Output the [X, Y] coordinate of the center of the cell containing the given text.  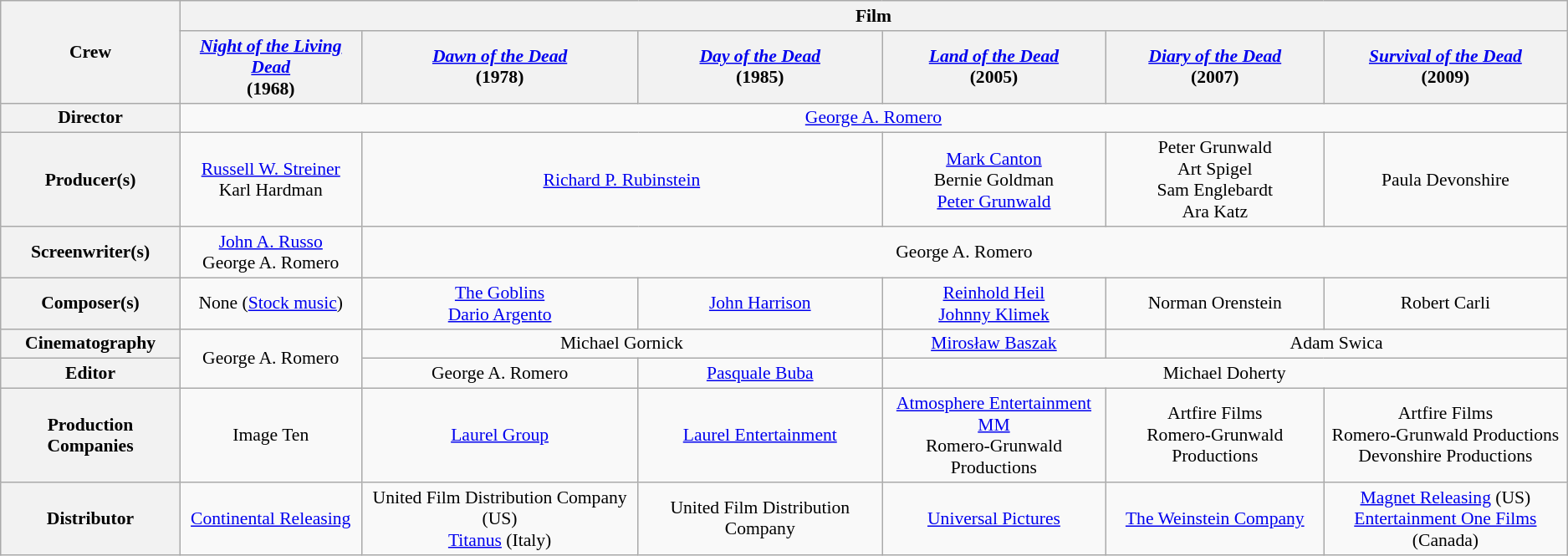
Laurel Entertainment [760, 436]
United Film Distribution Company [760, 518]
Robert Carli [1445, 303]
Paula Devonshire [1445, 180]
The Weinstein Company [1214, 518]
Image Ten [271, 436]
Composer(s) [90, 303]
Atmosphere Entertainment MMRomero-Grunwald Productions [994, 436]
Night of the Living Dead(1968) [271, 67]
Film [873, 16]
Editor [90, 374]
Survival of the Dead(2009) [1445, 67]
Day of the Dead(1985) [760, 67]
John A. RussoGeorge A. Romero [271, 252]
United Film Distribution Company (US)Titanus (Italy) [500, 518]
John Harrison [760, 303]
Producer(s) [90, 180]
Russell W. StreinerKarl Hardman [271, 180]
Norman Orenstein [1214, 303]
Dawn of the Dead(1978) [500, 67]
The GoblinsDario Argento [500, 303]
Land of the Dead(2005) [994, 67]
Adam Swica [1336, 344]
Richard P. Rubinstein [621, 180]
Michael Doherty [1224, 374]
Continental Releasing [271, 518]
Universal Pictures [994, 518]
Distributor [90, 518]
Reinhold HeilJohnny Klimek [994, 303]
Diary of the Dead(2007) [1214, 67]
Crew [90, 52]
Artfire FilmsRomero-Grunwald Productions [1214, 436]
Artfire FilmsRomero-Grunwald ProductionsDevonshire Productions [1445, 436]
Laurel Group [500, 436]
Director [90, 118]
Cinematography [90, 344]
None (Stock music) [271, 303]
Mirosław Baszak [994, 344]
Mark CantonBernie GoldmanPeter Grunwald [994, 180]
Pasquale Buba [760, 374]
Michael Gornick [621, 344]
Magnet Releasing (US)Entertainment One Films (Canada) [1445, 518]
Peter GrunwaldArt SpigelSam EnglebardtAra Katz [1214, 180]
Production Companies [90, 436]
Screenwriter(s) [90, 252]
